Identify which cell holds the provided text, then report its (X, Y) central coordinate. 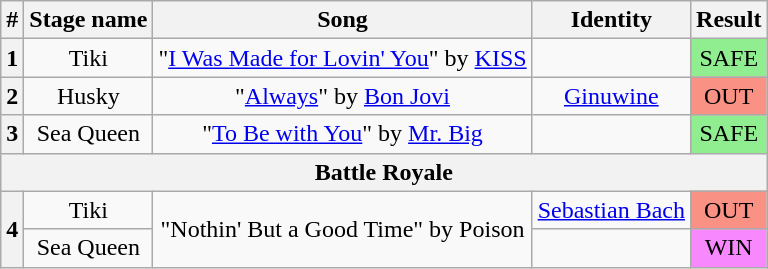
Battle Royale (384, 172)
2 (12, 96)
WIN (729, 248)
Identity (611, 20)
"To Be with You" by Mr. Big (342, 134)
Song (342, 20)
# (12, 20)
3 (12, 134)
"I Was Made for Lovin' You" by KISS (342, 58)
1 (12, 58)
Husky (88, 96)
4 (12, 229)
Sebastian Bach (611, 210)
Stage name (88, 20)
"Always" by Bon Jovi (342, 96)
"Nothin' But a Good Time" by Poison (342, 229)
Result (729, 20)
Ginuwine (611, 96)
